Search for the cell housing the specified text and yield its [X, Y] center coordinate. 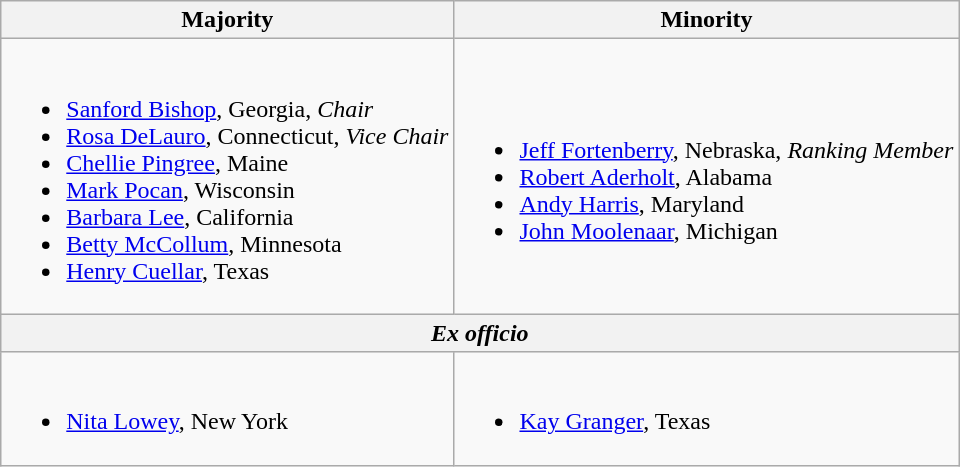
Nita Lowey, New York [228, 408]
Minority [706, 20]
Ex officio [480, 333]
Kay Granger, Texas [706, 408]
Jeff Fortenberry, Nebraska, Ranking MemberRobert Aderholt, AlabamaAndy Harris, MarylandJohn Moolenaar, Michigan [706, 176]
Majority [228, 20]
